Pinpoint the cell where the given text exists, returning its [x, y] midpoint coordinate. 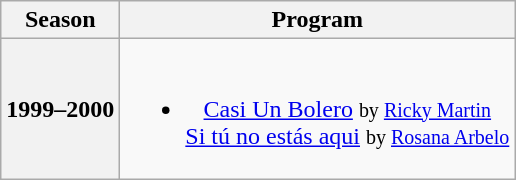
1999–2000 [60, 109]
Program [318, 20]
Casi Un Bolero by Ricky Martin Si tú no estás aqui by Rosana Arbelo [318, 109]
Season [60, 20]
